For the text-containing cell, return its midpoint in (x, y) coordinate format. 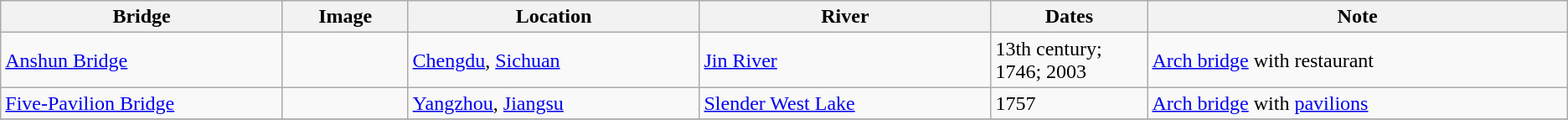
Bridge (142, 17)
Five-Pavilion Bridge (142, 103)
Slender West Lake (845, 103)
Arch bridge with pavilions (1357, 103)
Note (1357, 17)
13th century; 1746; 2003 (1069, 60)
Image (345, 17)
Location (554, 17)
1757 (1069, 103)
Jin River (845, 60)
Anshun Bridge (142, 60)
River (845, 17)
Chengdu, Sichuan (554, 60)
Dates (1069, 17)
Arch bridge with restaurant (1357, 60)
Yangzhou, Jiangsu (554, 103)
